Determine the (x, y) coordinate at the center of the cell enclosing the given text.  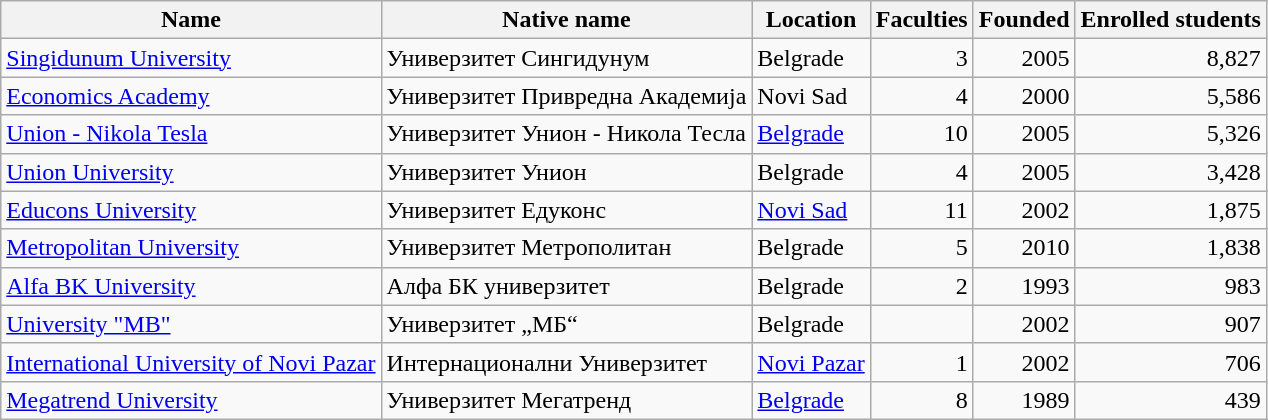
1993 (1024, 286)
Native name (566, 20)
2010 (1024, 248)
Универзитет Унион - Никола Тесла (566, 134)
907 (1170, 324)
1 (922, 362)
Economics Academy (191, 96)
Novi Pazar (811, 362)
International University of Novi Pazar (191, 362)
Универзитет Сингидунум (566, 58)
3,428 (1170, 172)
Educons University (191, 210)
706 (1170, 362)
Универзитет Мегатренд (566, 400)
Универзитет Метрополитан (566, 248)
Founded (1024, 20)
3 (922, 58)
1,838 (1170, 248)
8 (922, 400)
Enrolled students (1170, 20)
439 (1170, 400)
Name (191, 20)
Alfa BK University (191, 286)
10 (922, 134)
Универзитет Едуконс (566, 210)
Faculties (922, 20)
8,827 (1170, 58)
Union University (191, 172)
1989 (1024, 400)
Singidunum University (191, 58)
Metropolitan University (191, 248)
Универзитет „МБ“ (566, 324)
1,875 (1170, 210)
2000 (1024, 96)
5,326 (1170, 134)
Алфа БК универзитет (566, 286)
Location (811, 20)
Megatrend University (191, 400)
5,586 (1170, 96)
5 (922, 248)
Union - Nikola Tesla (191, 134)
2 (922, 286)
Интернационални Универзитет (566, 362)
983 (1170, 286)
Универзитет Привредна Академија (566, 96)
11 (922, 210)
University "MB" (191, 324)
Универзитет Унион (566, 172)
